Scan for the cell matching the given text and deliver its (X, Y) coordinate at center. 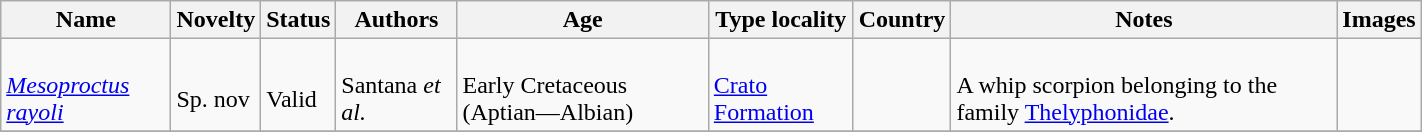
Authors (396, 20)
Santana et al. (396, 85)
Novelty (216, 20)
Age (582, 20)
Sp. nov (216, 85)
Mesoproctus rayoli (86, 85)
Type locality (780, 20)
Valid (298, 85)
Images (1379, 20)
Early Cretaceous (Aptian—Albian) (582, 85)
A whip scorpion belonging to the family Thelyphonidae. (1144, 85)
Notes (1144, 20)
Status (298, 20)
Country (902, 20)
Name (86, 20)
Crato Formation (780, 85)
